Return (X, Y) of the center of cell containing provided text 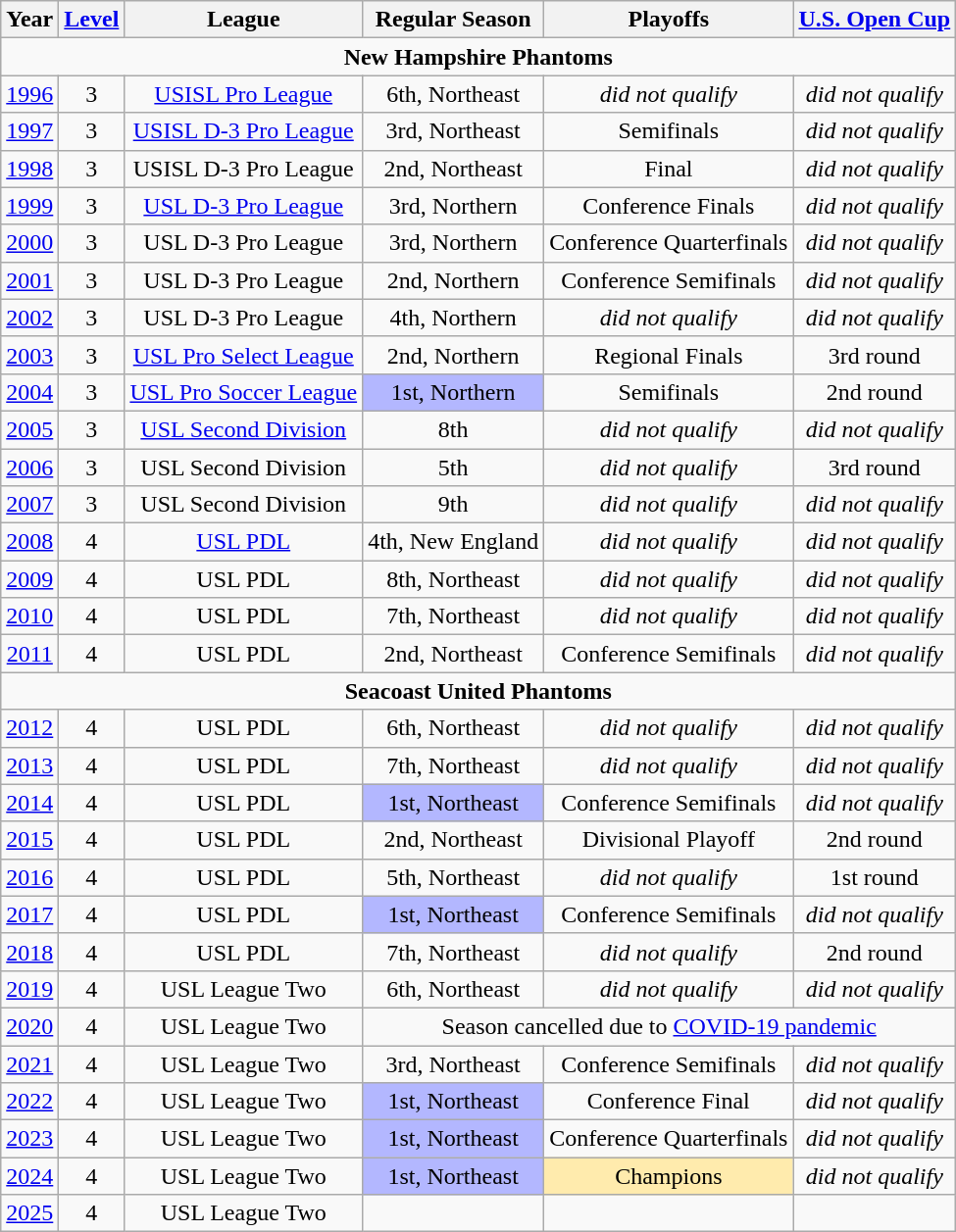
2000 (29, 243)
USISL Pro League (243, 94)
Regular Season (453, 20)
Year (29, 20)
1997 (29, 131)
New Hampshire Phantoms (478, 57)
1999 (29, 206)
2011 (29, 654)
2008 (29, 542)
2007 (29, 505)
9th (453, 505)
Conference Final (669, 1102)
2022 (29, 1102)
2019 (29, 989)
2003 (29, 355)
5th, Northeast (453, 877)
2020 (29, 1026)
Final (669, 169)
1st round (875, 877)
4th, Northern (453, 318)
2010 (29, 616)
Season cancelled due to COVID-19 pandemic (659, 1026)
2021 (29, 1063)
1st, Northern (453, 392)
2018 (29, 952)
1996 (29, 94)
2001 (29, 280)
2004 (29, 392)
Playoffs (669, 20)
4th, New England (453, 542)
Seacoast United Phantoms (478, 691)
2005 (29, 429)
2012 (29, 728)
2025 (29, 1213)
5th (453, 468)
USL Pro Select League (243, 355)
2016 (29, 877)
8th (453, 429)
Conference Finals (669, 206)
Divisional Playoff (669, 840)
2017 (29, 914)
Regional Finals (669, 355)
Champions (669, 1176)
2015 (29, 840)
2006 (29, 468)
2013 (29, 765)
1998 (29, 169)
USL Pro Soccer League (243, 392)
Level (92, 20)
2014 (29, 803)
2002 (29, 318)
U.S. Open Cup (875, 20)
League (243, 20)
2009 (29, 579)
2024 (29, 1176)
8th, Northeast (453, 579)
2023 (29, 1139)
